For the text-containing cell, return its midpoint in [X, Y] coordinate format. 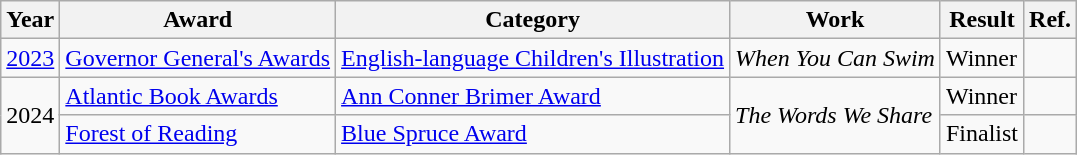
Blue Spruce Award [533, 134]
2024 [30, 115]
The Words We Share [836, 115]
2023 [30, 58]
Forest of Reading [198, 134]
Result [982, 20]
Ann Conner Brimer Award [533, 96]
Atlantic Book Awards [198, 96]
Category [533, 20]
English-language Children's Illustration [533, 58]
Work [836, 20]
Governor General's Awards [198, 58]
Award [198, 20]
Year [30, 20]
Ref. [1050, 20]
When You Can Swim [836, 58]
Finalist [982, 134]
